Determine the [x, y] coordinate at the center of the cell enclosing the given text.  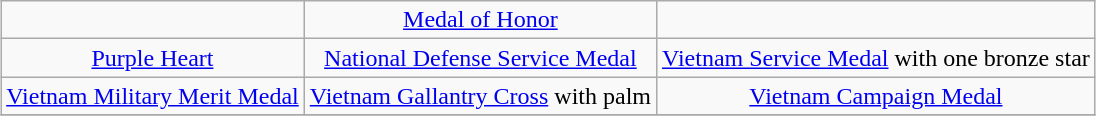
Vietnam Service Medal with one bronze star [876, 58]
Vietnam Gallantry Cross with palm [480, 96]
Vietnam Campaign Medal [876, 96]
Purple Heart [153, 58]
Medal of Honor [480, 20]
National Defense Service Medal [480, 58]
Vietnam Military Merit Medal [153, 96]
